Return the (X, Y) coordinate for the center point of the cell that contains the specified text.  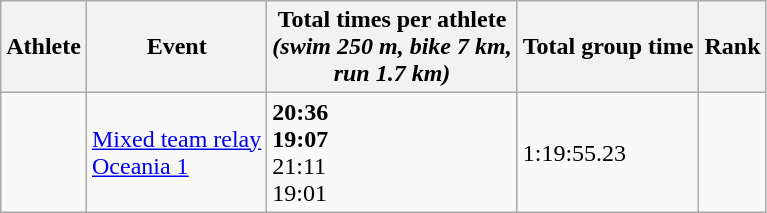
Total group time (608, 47)
Mixed team relay Oceania 1 (176, 152)
Athlete (44, 47)
Event (176, 47)
Rank (732, 47)
20:3619:0721:1119:01 (392, 152)
Total times per athlete (swim 250 m, bike 7 km, run 1.7 km) (392, 47)
1:19:55.23 (608, 152)
